Detect which cell encompasses the target text, then output its [X, Y] center coordinate. 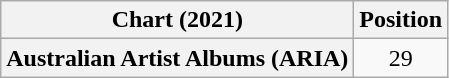
Australian Artist Albums (ARIA) [178, 58]
Position [401, 20]
Chart (2021) [178, 20]
29 [401, 58]
